Return the [X, Y] coordinate for the center point of the cell that contains the specified text.  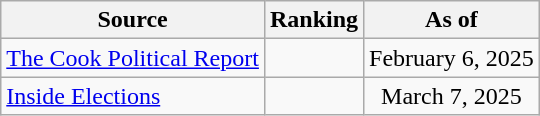
February 6, 2025 [452, 58]
Inside Elections [133, 96]
The Cook Political Report [133, 58]
Ranking [314, 20]
Source [133, 20]
March 7, 2025 [452, 96]
As of [452, 20]
